Locate the cell with the specified text and output its (x, y) center coordinate. 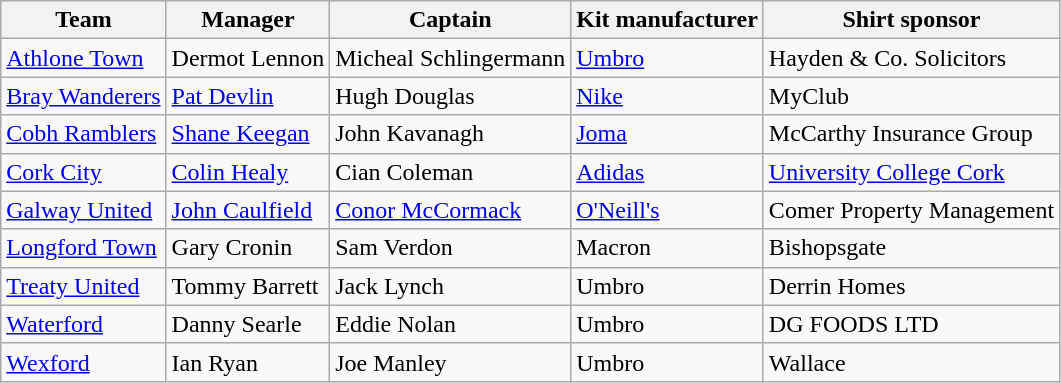
John Caulfield (248, 210)
Longford Town (84, 248)
Shane Keegan (248, 134)
Micheal Schlingermann (450, 58)
Kit manufacturer (668, 20)
Bray Wanderers (84, 96)
Bishopsgate (911, 248)
Gary Cronin (248, 248)
Tommy Barrett (248, 286)
Adidas (668, 172)
Derrin Homes (911, 286)
Sam Verdon (450, 248)
Waterford (84, 324)
Comer Property Management (911, 210)
Cobh Ramblers (84, 134)
Pat Devlin (248, 96)
John Kavanagh (450, 134)
Athlone Town (84, 58)
Cian Coleman (450, 172)
DG FOODS LTD (911, 324)
Conor McCormack (450, 210)
Team (84, 20)
Galway United (84, 210)
Colin Healy (248, 172)
Hugh Douglas (450, 96)
Joe Manley (450, 362)
Nike (668, 96)
Shirt sponsor (911, 20)
Treaty United (84, 286)
Macron (668, 248)
MyClub (911, 96)
Cork City (84, 172)
Wexford (84, 362)
Wallace (911, 362)
Captain (450, 20)
Danny Searle (248, 324)
Joma (668, 134)
Dermot Lennon (248, 58)
Ian Ryan (248, 362)
University College Cork (911, 172)
Hayden & Co. Solicitors (911, 58)
Manager (248, 20)
Jack Lynch (450, 286)
Eddie Nolan (450, 324)
McCarthy Insurance Group (911, 134)
O'Neill's (668, 210)
